Extract the [x, y] coordinate from the center of the cell holding the provided text.  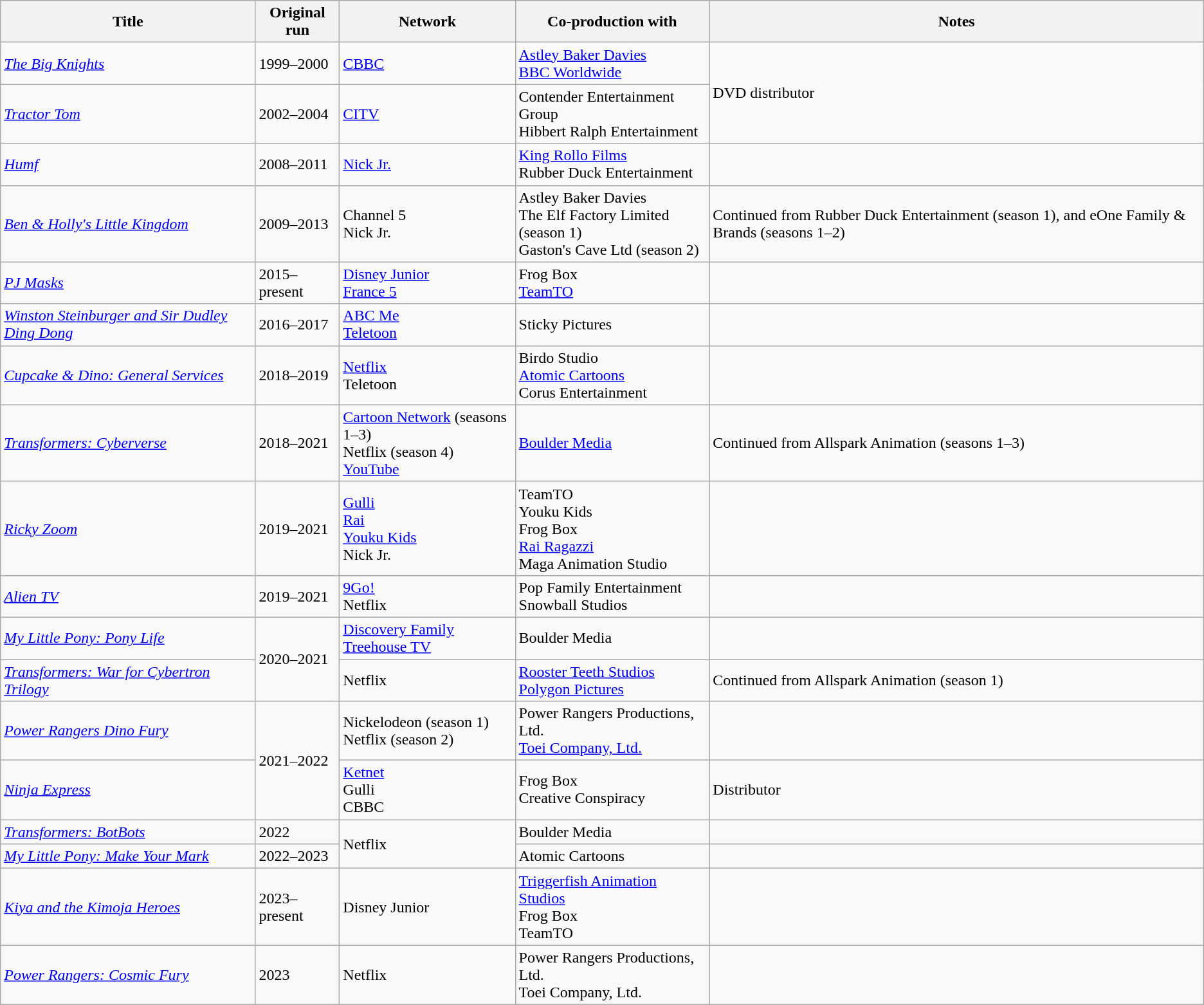
Winston Steinburger and Sir Dudley Ding Dong [128, 324]
1999–2000 [297, 63]
Channel 5Nick Jr. [427, 224]
2021–2022 [297, 761]
Co-production with [612, 22]
Nickelodeon (season 1)Netflix (season 2) [427, 731]
Sticky Pictures [612, 324]
PJ Masks [128, 283]
Alien TV [128, 596]
TeamTOYouku KidsFrog BoxRai RagazziMaga Animation Studio [612, 528]
2016–2017 [297, 324]
My Little Pony: Pony Life [128, 638]
Birdo StudioAtomic CartoonsCorus Entertainment [612, 375]
Continued from Allspark Animation (seasons 1–3) [956, 443]
Original run [297, 22]
9Go!Netflix [427, 596]
ABC MeTeletoon [427, 324]
2009–2013 [297, 224]
Triggerfish Animation StudiosFrog BoxTeamTO [612, 907]
KetnetGulliCBBC [427, 790]
Kiya and the Kimoja Heroes [128, 907]
Astley Baker DaviesThe Elf Factory Limited (season 1)Gaston's Cave Ltd (season 2) [612, 224]
Power Rangers Dino Fury [128, 731]
Rooster Teeth StudiosPolygon Pictures [612, 679]
Title [128, 22]
Cupcake & Dino: General Services [128, 375]
My Little Pony: Make Your Mark [128, 856]
Frog BoxCreative Conspiracy [612, 790]
2015–present [297, 283]
Ricky Zoom [128, 528]
CITV [427, 114]
DVD distributor [956, 93]
CBBC [427, 63]
King Rollo FilmsRubber Duck Entertainment [612, 165]
2023–present [297, 907]
Ben & Holly's Little Kingdom [128, 224]
Disney JuniorFrance 5 [427, 283]
Continued from Allspark Animation (season 1) [956, 679]
2023 [297, 975]
Ninja Express [128, 790]
Atomic Cartoons [612, 856]
Humf [128, 165]
2018–2019 [297, 375]
Transformers: War for Cybertron Trilogy [128, 679]
2018–2021 [297, 443]
Disney Junior [427, 907]
Contender Entertainment GroupHibbert Ralph Entertainment [612, 114]
Power Rangers: Cosmic Fury [128, 975]
Discovery FamilyTreehouse TV [427, 638]
Transformers: BotBots [128, 832]
Nick Jr. [427, 165]
Cartoon Network (seasons 1–3)Netflix (season 4)YouTube [427, 443]
Distributor [956, 790]
Tractor Tom [128, 114]
2022 [297, 832]
Pop Family EntertainmentSnowball Studios [612, 596]
2020–2021 [297, 659]
Transformers: Cyberverse [128, 443]
2008–2011 [297, 165]
Continued from Rubber Duck Entertainment (season 1), and eOne Family & Brands (seasons 1–2) [956, 224]
2022–2023 [297, 856]
Network [427, 22]
Frog BoxTeamTO [612, 283]
Astley Baker DaviesBBC Worldwide [612, 63]
NetflixTeletoon [427, 375]
Notes [956, 22]
2002–2004 [297, 114]
The Big Knights [128, 63]
GulliRaiYouku KidsNick Jr. [427, 528]
